Pinpoint the cell where the given text exists, returning its (x, y) midpoint coordinate. 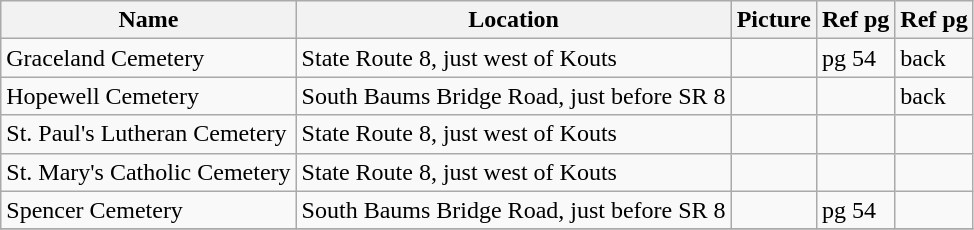
Spencer Cemetery (148, 210)
Hopewell Cemetery (148, 96)
Graceland Cemetery (148, 58)
Name (148, 20)
Location (514, 20)
St. Paul's Lutheran Cemetery (148, 134)
St. Mary's Catholic Cemetery (148, 172)
Picture (774, 20)
